Identify which cell holds the provided text, then report its [X, Y] central coordinate. 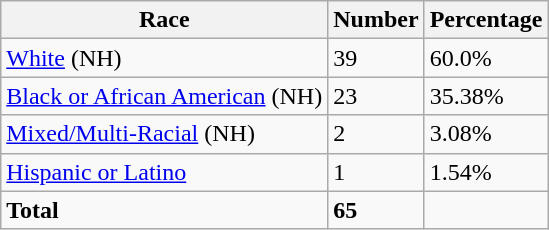
Total [164, 210]
39 [376, 58]
60.0% [486, 58]
Percentage [486, 20]
2 [376, 134]
1 [376, 172]
35.38% [486, 96]
23 [376, 96]
3.08% [486, 134]
White (NH) [164, 58]
1.54% [486, 172]
Mixed/Multi-Racial (NH) [164, 134]
Race [164, 20]
Black or African American (NH) [164, 96]
Hispanic or Latino [164, 172]
65 [376, 210]
Number [376, 20]
